Locate the cell with the specified text and output its (x, y) center coordinate. 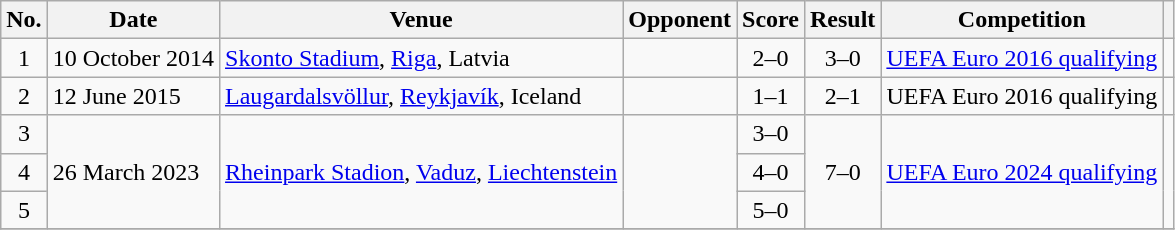
Opponent (680, 20)
12 June 2015 (133, 96)
Skonto Stadium, Riga, Latvia (422, 58)
5–0 (770, 210)
10 October 2014 (133, 58)
Result (842, 20)
Score (770, 20)
1 (24, 58)
Competition (1022, 20)
5 (24, 210)
7–0 (842, 172)
4–0 (770, 172)
No. (24, 20)
Laugardalsvöllur, Reykjavík, Iceland (422, 96)
3 (24, 134)
Date (133, 20)
Rheinpark Stadion, Vaduz, Liechtenstein (422, 172)
Venue (422, 20)
26 March 2023 (133, 172)
2 (24, 96)
1–1 (770, 96)
UEFA Euro 2024 qualifying (1022, 172)
2–1 (842, 96)
4 (24, 172)
2–0 (770, 58)
